Identify which cell holds the provided text, then report its [x, y] central coordinate. 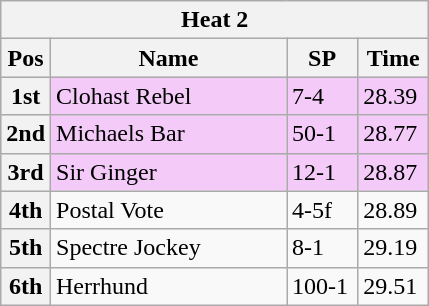
5th [26, 248]
Name [169, 58]
Sir Ginger [169, 172]
6th [26, 286]
Time [394, 58]
8-1 [322, 248]
29.51 [394, 286]
Postal Vote [169, 210]
28.77 [394, 134]
Pos [26, 58]
4-5f [322, 210]
Michaels Bar [169, 134]
12-1 [322, 172]
1st [26, 96]
Herrhund [169, 286]
7-4 [322, 96]
Spectre Jockey [169, 248]
Clohast Rebel [169, 96]
2nd [26, 134]
50-1 [322, 134]
SP [322, 58]
28.89 [394, 210]
3rd [26, 172]
29.19 [394, 248]
28.39 [394, 96]
28.87 [394, 172]
100-1 [322, 286]
4th [26, 210]
Heat 2 [215, 20]
